Capture the cell that displays the provided text and extract its [X, Y] central coordinate. 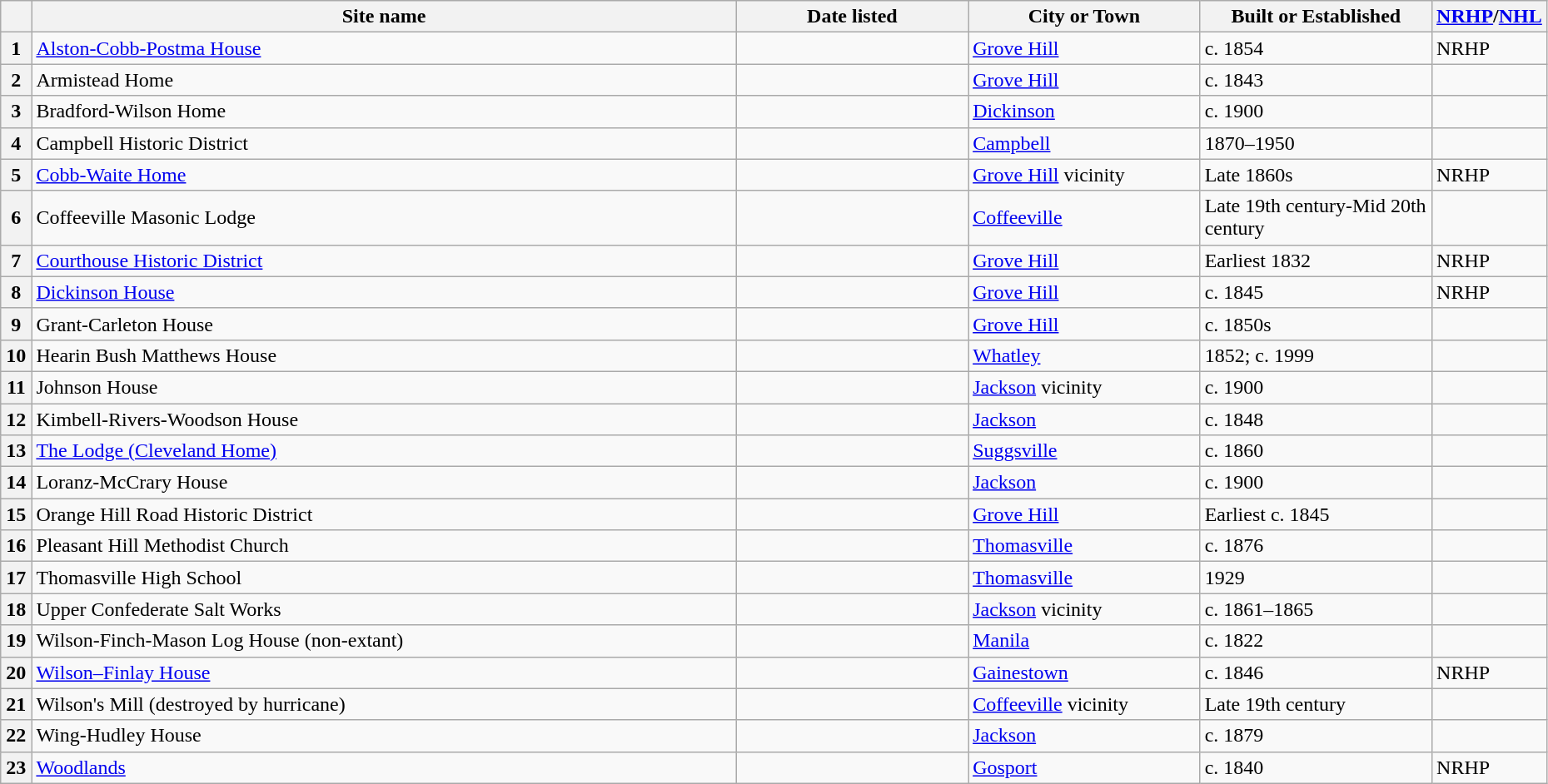
Date listed [852, 17]
Hearin Bush Matthews House [384, 355]
Suggsville [1084, 451]
c. 1843 [1316, 80]
21 [17, 704]
Coffeeville Masonic Lodge [384, 218]
Alston-Cobb-Postma House [384, 48]
c. 1846 [1316, 672]
Coffeeville [1084, 218]
c. 1854 [1316, 48]
c. 1840 [1316, 767]
22 [17, 736]
Dickinson [1084, 112]
c. 1861–1865 [1316, 609]
NRHP/NHL [1490, 17]
Wilson-Finch-Mason Log House (non-extant) [384, 641]
13 [17, 451]
c. 1845 [1316, 292]
Coffeeville vicinity [1084, 704]
17 [17, 578]
18 [17, 609]
Late 1860s [1316, 175]
c. 1848 [1316, 419]
10 [17, 355]
8 [17, 292]
Late 19th century-Mid 20th century [1316, 218]
Wilson–Finlay House [384, 672]
Thomasville High School [384, 578]
Manila [1084, 641]
City or Town [1084, 17]
6 [17, 218]
c. 1879 [1316, 736]
Built or Established [1316, 17]
Whatley [1084, 355]
7 [17, 261]
4 [17, 143]
Earliest 1832 [1316, 261]
c. 1860 [1316, 451]
Wilson's Mill (destroyed by hurricane) [384, 704]
14 [17, 483]
2 [17, 80]
c. 1822 [1316, 641]
Gainestown [1084, 672]
Courthouse Historic District [384, 261]
16 [17, 546]
19 [17, 641]
The Lodge (Cleveland Home) [384, 451]
Campbell Historic District [384, 143]
3 [17, 112]
Grant-Carleton House [384, 324]
5 [17, 175]
Bradford-Wilson Home [384, 112]
Wing-Hudley House [384, 736]
1870–1950 [1316, 143]
1852; c. 1999 [1316, 355]
Campbell [1084, 143]
9 [17, 324]
Grove Hill vicinity [1084, 175]
11 [17, 387]
Pleasant Hill Methodist Church [384, 546]
Upper Confederate Salt Works [384, 609]
Armistead Home [384, 80]
Orange Hill Road Historic District [384, 514]
Late 19th century [1316, 704]
c. 1850s [1316, 324]
20 [17, 672]
c. 1876 [1316, 546]
Kimbell-Rivers-Woodson House [384, 419]
Woodlands [384, 767]
1929 [1316, 578]
Earliest c. 1845 [1316, 514]
Gosport [1084, 767]
1 [17, 48]
Johnson House [384, 387]
12 [17, 419]
15 [17, 514]
Site name [384, 17]
Loranz-McCrary House [384, 483]
23 [17, 767]
Dickinson House [384, 292]
Cobb-Waite Home [384, 175]
